Return [x, y] of the center of cell containing provided text 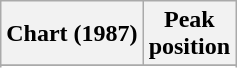
Peakposition [189, 34]
Chart (1987) [72, 34]
